Provide the [x, y] coordinate of the cell's center where the given text is located.  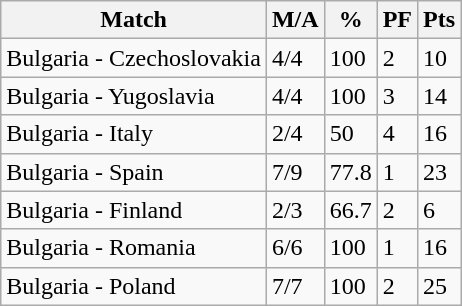
Bulgaria - Finland [134, 210]
M/A [295, 20]
Bulgaria - Romania [134, 248]
50 [350, 134]
Bulgaria - Yugoslavia [134, 96]
23 [440, 172]
Pts [440, 20]
Match [134, 20]
% [350, 20]
Bulgaria - Poland [134, 286]
Bulgaria - Spain [134, 172]
6/6 [295, 248]
Bulgaria - Czechoslovakia [134, 58]
4 [397, 134]
10 [440, 58]
2/3 [295, 210]
2/4 [295, 134]
77.8 [350, 172]
3 [397, 96]
14 [440, 96]
6 [440, 210]
7/7 [295, 286]
7/9 [295, 172]
25 [440, 286]
66.7 [350, 210]
PF [397, 20]
Bulgaria - Italy [134, 134]
